Determine the [x, y] coordinate at the center of the cell enclosing the given text.  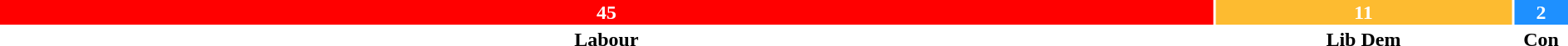
11 [1364, 12]
2 [1541, 12]
45 [606, 12]
